Extract the [X, Y] coordinate from the center of the cell holding the provided text.  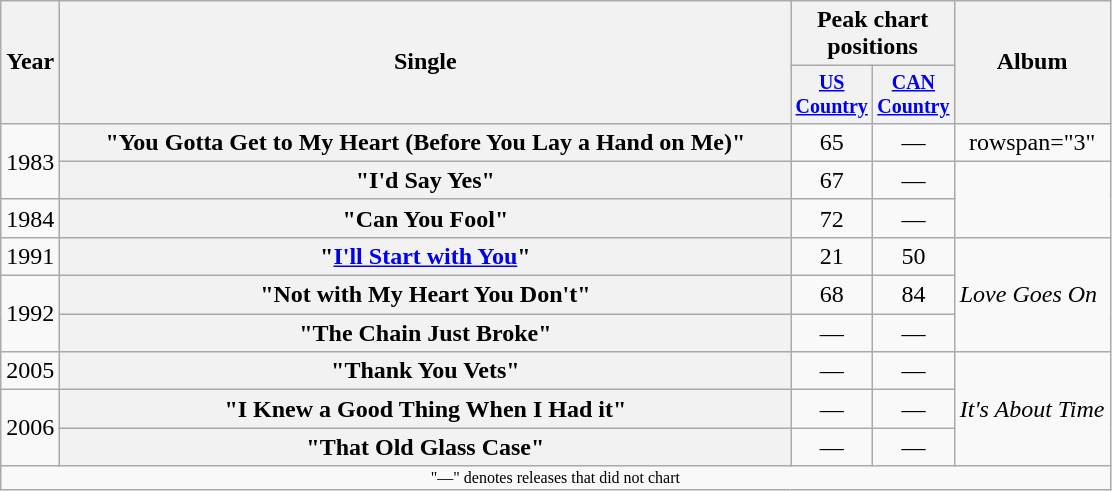
"That Old Glass Case" [426, 447]
"I'll Start with You" [426, 256]
"Can You Fool" [426, 218]
CAN Country [914, 94]
72 [832, 218]
It's About Time [1032, 409]
84 [914, 295]
Year [30, 62]
"The Chain Just Broke" [426, 333]
"Thank You Vets" [426, 371]
rowspan="3" [1032, 142]
21 [832, 256]
Love Goes On [1032, 294]
1983 [30, 161]
2006 [30, 428]
Peak chartpositions [872, 34]
"You Gotta Get to My Heart (Before You Lay a Hand on Me)" [426, 142]
"Not with My Heart You Don't" [426, 295]
65 [832, 142]
"—" denotes releases that did not chart [556, 478]
1984 [30, 218]
1991 [30, 256]
Single [426, 62]
US Country [832, 94]
Album [1032, 62]
68 [832, 295]
"I'd Say Yes" [426, 180]
1992 [30, 314]
2005 [30, 371]
"I Knew a Good Thing When I Had it" [426, 409]
50 [914, 256]
67 [832, 180]
